Extract the (x, y) coordinate from the center of the cell holding the provided text.  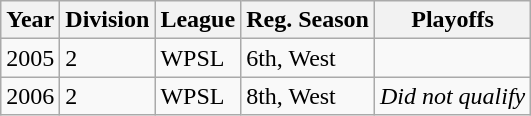
Year (30, 20)
2006 (30, 96)
Division (108, 20)
Did not qualify (452, 96)
League (198, 20)
Playoffs (452, 20)
8th, West (308, 96)
2005 (30, 58)
Reg. Season (308, 20)
6th, West (308, 58)
